Capture the cell that displays the provided text and extract its (x, y) central coordinate. 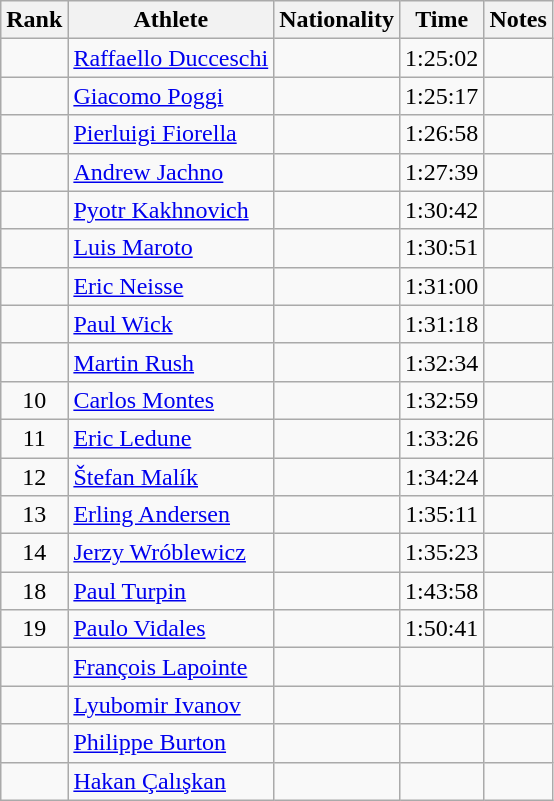
18 (34, 591)
1:25:17 (441, 96)
1:30:42 (441, 210)
Nationality (337, 20)
14 (34, 553)
Lyubomir Ivanov (171, 705)
Raffaello Ducceschi (171, 58)
1:32:34 (441, 362)
Luis Maroto (171, 248)
1:31:00 (441, 286)
Philippe Burton (171, 743)
Rank (34, 20)
1:26:58 (441, 134)
Andrew Jachno (171, 172)
1:35:11 (441, 515)
Erling Andersen (171, 515)
Pierluigi Fiorella (171, 134)
1:32:59 (441, 400)
Eric Neisse (171, 286)
Eric Ledune (171, 438)
1:27:39 (441, 172)
1:50:41 (441, 629)
1:30:51 (441, 248)
Paul Turpin (171, 591)
François Lapointe (171, 667)
Martin Rush (171, 362)
1:33:26 (441, 438)
Pyotr Kakhnovich (171, 210)
1:34:24 (441, 477)
1:43:58 (441, 591)
1:31:18 (441, 324)
Athlete (171, 20)
12 (34, 477)
Jerzy Wróblewicz (171, 553)
11 (34, 438)
Carlos Montes (171, 400)
10 (34, 400)
Hakan Çalışkan (171, 781)
13 (34, 515)
Paul Wick (171, 324)
1:25:02 (441, 58)
Štefan Malík (171, 477)
19 (34, 629)
1:35:23 (441, 553)
Giacomo Poggi (171, 96)
Time (441, 20)
Notes (518, 20)
Paulo Vidales (171, 629)
